For the text-containing cell, return its midpoint in (X, Y) coordinate format. 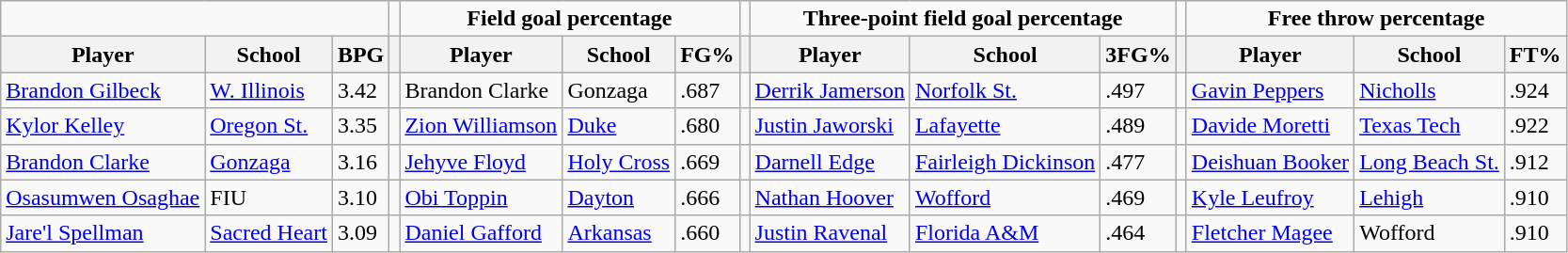
3.09 (360, 233)
FIU (269, 198)
.680 (707, 126)
Long Beach St. (1430, 162)
.469 (1138, 198)
FG% (707, 55)
3FG% (1138, 55)
Osasumwen Osaghae (103, 198)
.660 (707, 233)
.489 (1138, 126)
Lafayette (1005, 126)
.922 (1535, 126)
Deishuan Booker (1270, 162)
Duke (619, 126)
.924 (1535, 90)
Arkansas (619, 233)
Three-point field goal percentage (963, 19)
.912 (1535, 162)
Davide Moretti (1270, 126)
Daniel Gafford (482, 233)
3.10 (360, 198)
FT% (1535, 55)
.687 (707, 90)
3.42 (360, 90)
Justin Ravenal (830, 233)
Florida A&M (1005, 233)
Jehyve Floyd (482, 162)
Gavin Peppers (1270, 90)
Lehigh (1430, 198)
Norfolk St. (1005, 90)
Kyle Leufroy (1270, 198)
.666 (707, 198)
Obi Toppin (482, 198)
Zion Williamson (482, 126)
3.16 (360, 162)
Dayton (619, 198)
Derrik Jamerson (830, 90)
Fairleigh Dickinson (1005, 162)
3.35 (360, 126)
.497 (1138, 90)
Kylor Kelley (103, 126)
Jare'l Spellman (103, 233)
Oregon St. (269, 126)
BPG (360, 55)
Free throw percentage (1376, 19)
W. Illinois (269, 90)
Sacred Heart (269, 233)
Brandon Gilbeck (103, 90)
.477 (1138, 162)
Texas Tech (1430, 126)
.669 (707, 162)
Nathan Hoover (830, 198)
Field goal percentage (570, 19)
Holy Cross (619, 162)
Nicholls (1430, 90)
Fletcher Magee (1270, 233)
Justin Jaworski (830, 126)
.464 (1138, 233)
Darnell Edge (830, 162)
